Search for the cell housing the specified text and yield its [X, Y] center coordinate. 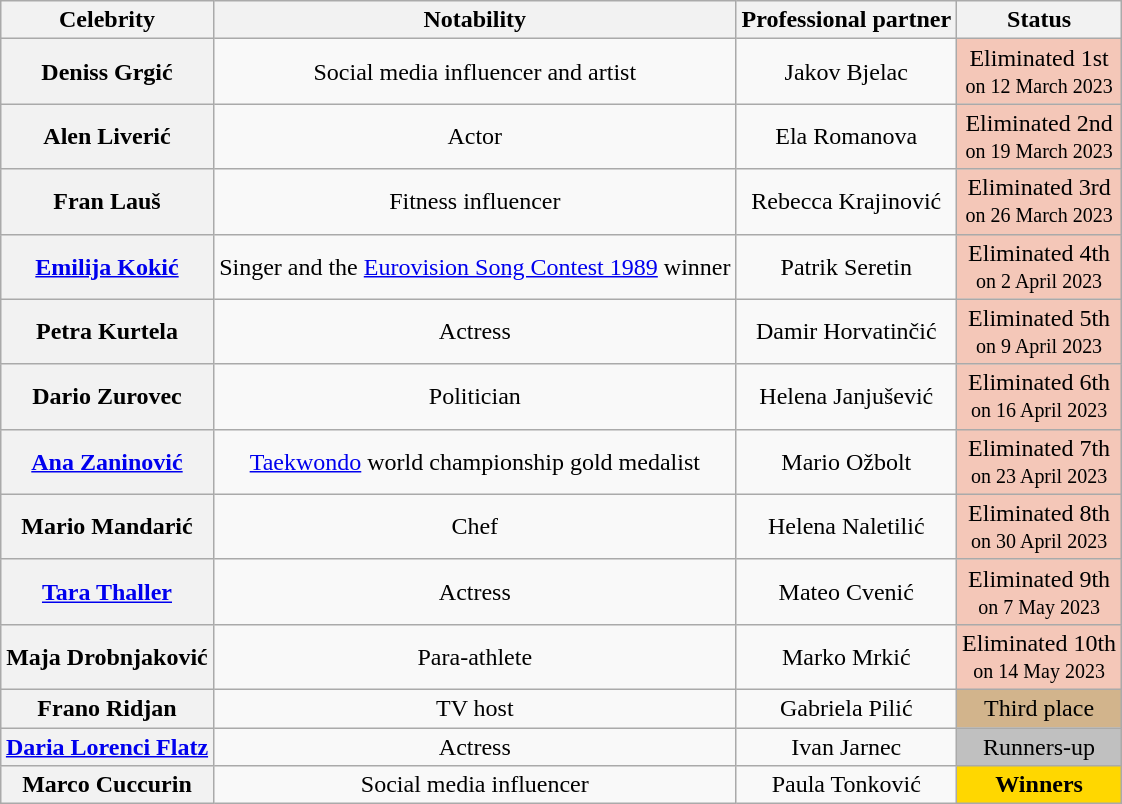
Mario Ožbolt [846, 462]
Maja Drobnjaković [106, 656]
Eliminated 4thon 2 April 2023 [1040, 266]
Ela Romanova [846, 136]
Politician [475, 396]
Helena Naletilić [846, 526]
Third place [1040, 708]
Eliminated 10thon 14 May 2023 [1040, 656]
Singer and the Eurovision Song Contest 1989 winner [475, 266]
Marco Cuccurin [106, 785]
Mario Mandarić [106, 526]
Alen Liverić [106, 136]
Celebrity [106, 20]
Status [1040, 20]
Ivan Jarnec [846, 747]
Fran Lauš [106, 202]
Petra Kurtela [106, 332]
Winners [1040, 785]
Dario Zurovec [106, 396]
Eliminated 1ston 12 March 2023 [1040, 72]
Eliminated 2ndon 19 March 2023 [1040, 136]
Para-athlete [475, 656]
Paula Tonković [846, 785]
Rebecca Krajinović [846, 202]
Social media influencer [475, 785]
Ana Zaninović [106, 462]
Emilija Kokić [106, 266]
Tara Thaller [106, 592]
Deniss Grgić [106, 72]
Eliminated 9thon 7 May 2023 [1040, 592]
Eliminated 7thon 23 April 2023 [1040, 462]
Eliminated 3rdon 26 March 2023 [1040, 202]
Eliminated 8thon 30 April 2023 [1040, 526]
Fitness influencer [475, 202]
Social media influencer and artist [475, 72]
Actor [475, 136]
Daria Lorenci Flatz [106, 747]
Marko Mrkić [846, 656]
Taekwondo world championship gold medalist [475, 462]
Damir Horvatinčić [846, 332]
Eliminated 6thon 16 April 2023 [1040, 396]
Patrik Seretin [846, 266]
Chef [475, 526]
Gabriela Pilić [846, 708]
Eliminated 5thon 9 April 2023 [1040, 332]
Frano Ridjan [106, 708]
Professional partner [846, 20]
Mateo Cvenić [846, 592]
Notability [475, 20]
Runners-up [1040, 747]
Jakov Bjelac [846, 72]
Helena Janjušević [846, 396]
TV host [475, 708]
